Scan for the cell matching the given text and deliver its (x, y) coordinate at center. 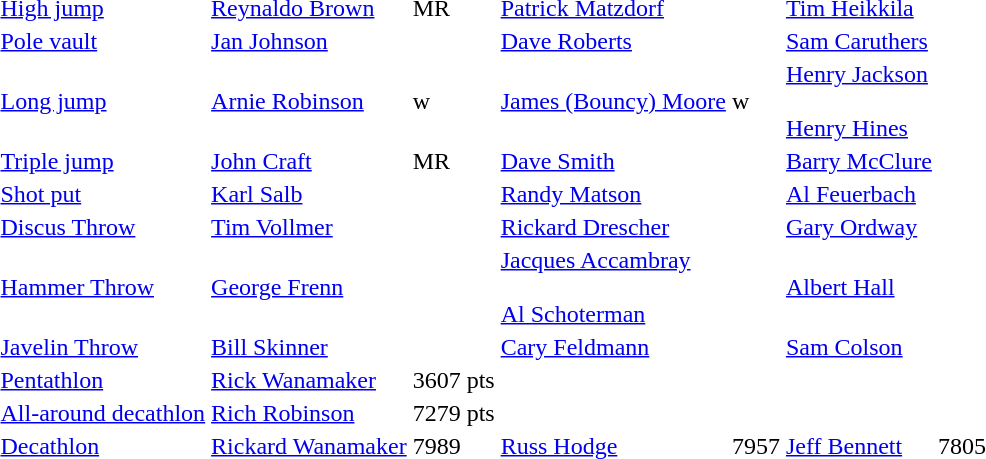
Bill Skinner (310, 347)
Randy Matson (613, 194)
Cary Feldmann (613, 347)
Arnie Robinson (310, 101)
Jacques AccambrayAl Schoterman (613, 287)
Henry JacksonHenry Hines (858, 101)
Albert Hall (858, 287)
Al Feuerbach (858, 194)
Sam Colson (858, 347)
Gary Ordway (858, 227)
Karl Salb (310, 194)
Jan Johnson (310, 41)
Rickard Drescher (613, 227)
3607 pts (454, 380)
John Craft (310, 161)
George Frenn (310, 287)
7279 pts (454, 413)
Sam Caruthers (858, 41)
Dave Smith (613, 161)
MR (454, 161)
Tim Vollmer (310, 227)
Dave Roberts (613, 41)
Rich Robinson (310, 413)
Rick Wanamaker (310, 380)
James (Bouncy) Moore (613, 101)
Barry McClure (858, 161)
